Identify which cell holds the provided text, then report its (X, Y) central coordinate. 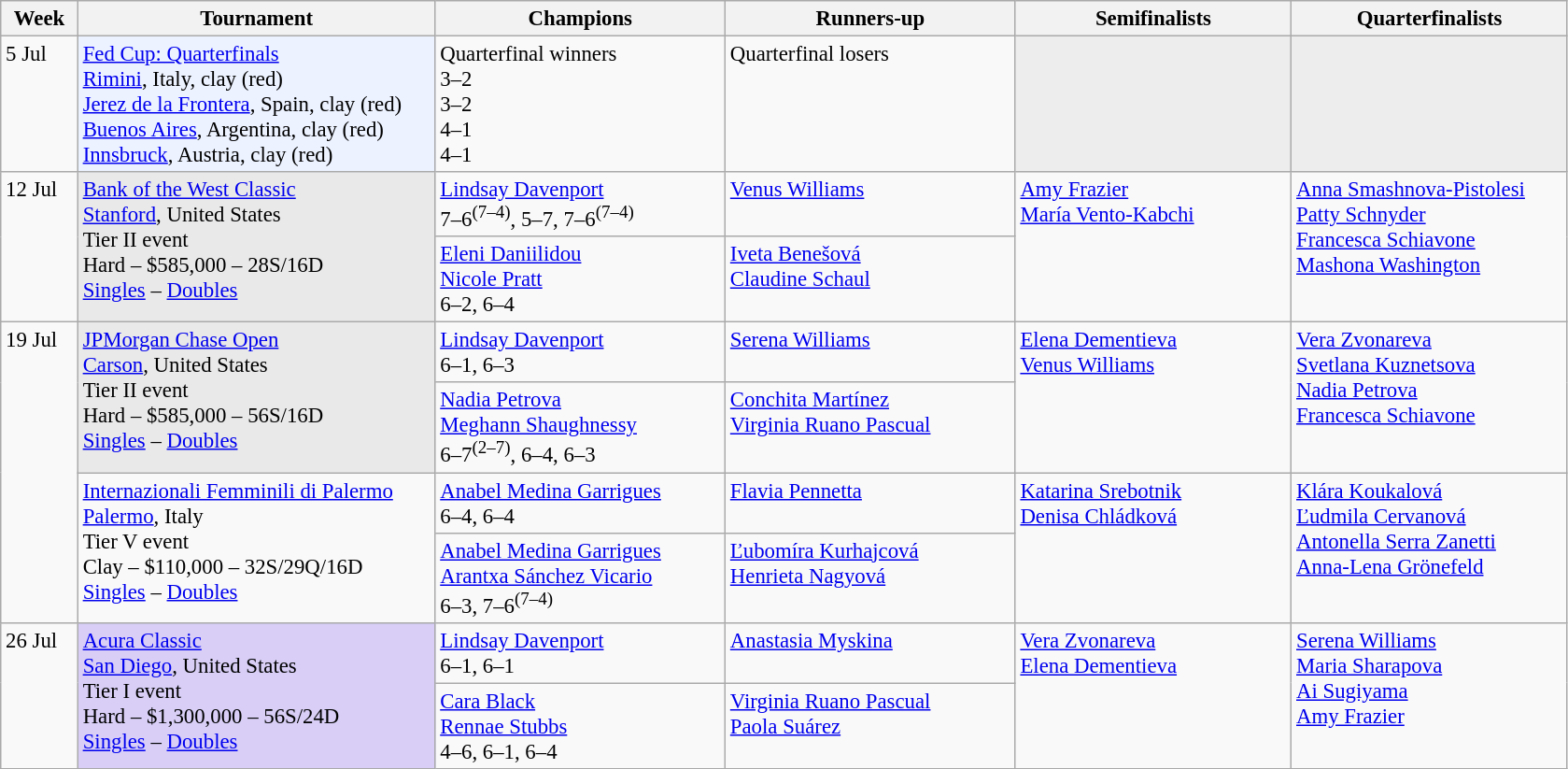
Anabel Medina Garrigues 6–4, 6–4 (581, 503)
12 Jul (39, 247)
Lindsay Davenport 6–1, 6–3 (581, 353)
Flavia Pennetta (870, 503)
Iveta Benešová Claudine Schaul (870, 279)
Internazionali Femminili di Palermo Palermo, Italy Tier V eventClay – $110,000 – 32S/29Q/16DSingles – Doubles (256, 548)
Quarterfinal losers (870, 105)
Quarterfinalists (1430, 19)
JPMorgan Chase Open Carson, United States Tier II eventHard – $585,000 – 56S/16DSingles – Doubles (256, 398)
Acura Classic San Diego, United States Tier I eventHard – $1,300,000 – 56S/24DSingles – Doubles (256, 695)
Anabel Medina Garrigues Arantxa Sánchez Vicario6–3, 7–6(7–4) (581, 577)
Vera Zvonareva Elena Dementieva (1153, 695)
Nadia Petrova Meghann Shaughnessy6–7(2–7), 6–4, 6–3 (581, 428)
Bank of the West Classic Stanford, United States Tier II eventHard – $585,000 – 28S/16DSingles – Doubles (256, 247)
Katarina Srebotnik Denisa Chládková (1153, 548)
Anna Smashnova-Pistolesi Patty Schnyder Francesca Schiavone Mashona Washington (1430, 247)
Lindsay Davenport 6–1, 6–1 (581, 652)
Serena Williams Maria Sharapova Ai Sugiyama Amy Frazier (1430, 695)
Lindsay Davenport 7–6(7–4), 5–7, 7–6(7–4) (581, 204)
Klára Koukalová Ľudmila Cervanová Antonella Serra Zanetti Anna-Lena Grönefeld (1430, 548)
Week (39, 19)
Anastasia Myskina (870, 652)
Venus Williams (870, 204)
Champions (581, 19)
Conchita Martínez Virginia Ruano Pascual (870, 428)
Runners-up (870, 19)
26 Jul (39, 695)
Virginia Ruano Pascual Paola Suárez (870, 726)
19 Jul (39, 473)
5 Jul (39, 105)
Elena Dementieva Venus Williams (1153, 398)
Eleni Daniilidou Nicole Pratt6–2, 6–4 (581, 279)
Cara Black Rennae Stubbs4–6, 6–1, 6–4 (581, 726)
Ľubomíra Kurhajcová Henrieta Nagyová (870, 577)
Amy Frazier María Vento-Kabchi (1153, 247)
Tournament (256, 19)
Semifinalists (1153, 19)
Vera Zvonareva Svetlana Kuznetsova Nadia Petrova Francesca Schiavone (1430, 398)
Serena Williams (870, 353)
Quarterfinal winners 3–2 3–2 4–1 4–1 (581, 105)
